Return the (X, Y) coordinate for the center point of the cell that contains the specified text.  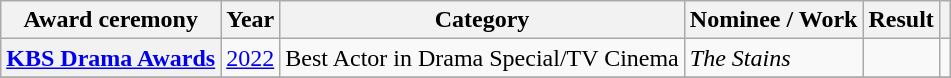
Category (482, 20)
Result (901, 20)
Award ceremony (111, 20)
2022 (250, 58)
Best Actor in Drama Special/TV Cinema (482, 58)
The Stains (774, 58)
Nominee / Work (774, 20)
Year (250, 20)
KBS Drama Awards (111, 58)
